For the text-containing cell, return its midpoint in (x, y) coordinate format. 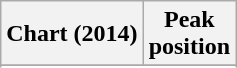
Peakposition (189, 34)
Chart (2014) (72, 34)
